Return (X, Y) of the center of cell containing provided text 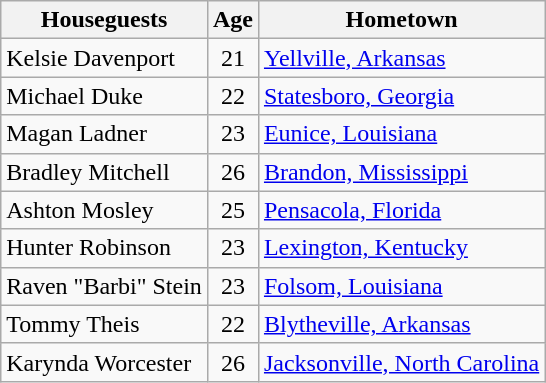
Raven "Barbi" Stein (104, 286)
Pensacola, Florida (401, 210)
Houseguests (104, 20)
Bradley Mitchell (104, 172)
Magan Ladner (104, 134)
Eunice, Louisiana (401, 134)
Blytheville, Arkansas (401, 324)
25 (232, 210)
Karynda Worcester (104, 362)
Yellville, Arkansas (401, 58)
Hometown (401, 20)
Statesboro, Georgia (401, 96)
Jacksonville, North Carolina (401, 362)
Folsom, Louisiana (401, 286)
Kelsie Davenport (104, 58)
Michael Duke (104, 96)
Tommy Theis (104, 324)
21 (232, 58)
Hunter Robinson (104, 248)
Lexington, Kentucky (401, 248)
Age (232, 20)
Ashton Mosley (104, 210)
Brandon, Mississippi (401, 172)
